Locate the cell with the specified text and output its (x, y) center coordinate. 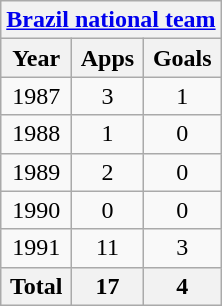
1988 (36, 134)
Goals (182, 58)
1987 (36, 96)
1991 (36, 248)
1990 (36, 210)
1989 (36, 172)
Brazil national team (111, 20)
2 (108, 172)
Total (36, 286)
17 (108, 286)
4 (182, 286)
11 (108, 248)
Apps (108, 58)
Year (36, 58)
